From the cell containing the given text, extract its center point as (X, Y) coordinate. 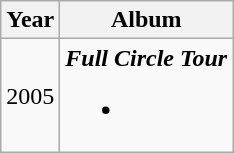
Year (30, 20)
Album (146, 20)
2005 (30, 96)
Full Circle Tour (146, 96)
